Scan for the cell matching the given text and deliver its (X, Y) coordinate at center. 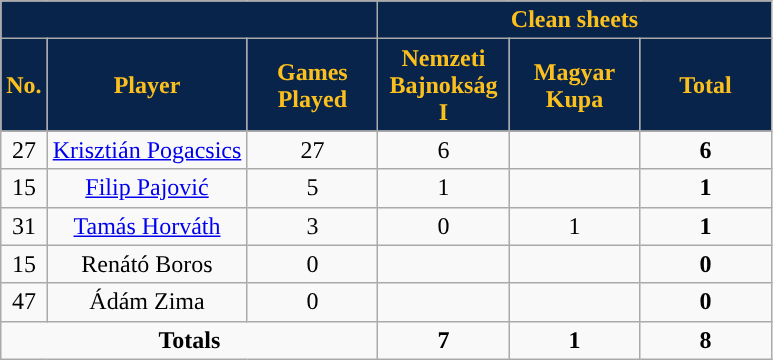
47 (24, 302)
Total (706, 85)
Games Played (312, 85)
Ádám Zima (147, 302)
Filip Pajović (147, 188)
Player (147, 85)
Clean sheets (574, 20)
Tamás Horváth (147, 226)
Krisztián Pogacsics (147, 150)
Renátó Boros (147, 264)
5 (312, 188)
Totals (190, 340)
Magyar Kupa (574, 85)
8 (706, 340)
Nemzeti Bajnokság I (444, 85)
3 (312, 226)
7 (444, 340)
No. (24, 85)
31 (24, 226)
